Return the (x, y) coordinate for the center point of the cell that contains the specified text.  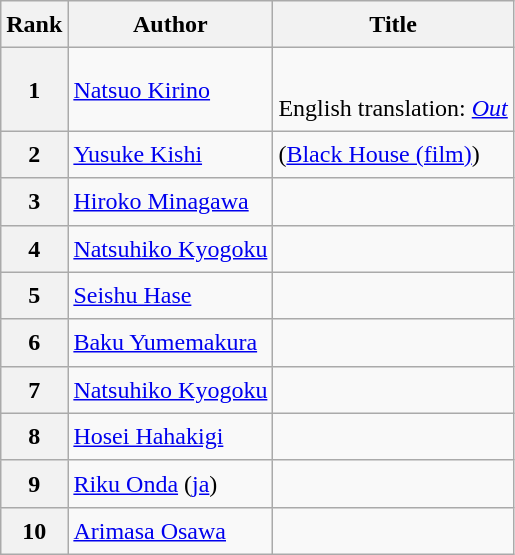
5 (34, 296)
Hiroko Minagawa (170, 202)
English translation: Out (393, 90)
Rank (34, 24)
6 (34, 342)
Hosei Hahakigi (170, 436)
9 (34, 484)
8 (34, 436)
Author (170, 24)
Yusuke Kishi (170, 154)
Title (393, 24)
3 (34, 202)
Riku Onda (ja) (170, 484)
4 (34, 248)
Baku Yumemakura (170, 342)
Natsuo Kirino (170, 90)
Seishu Hase (170, 296)
1 (34, 90)
Arimasa Osawa (170, 530)
10 (34, 530)
7 (34, 390)
2 (34, 154)
(Black House (film)) (393, 154)
